Detect which cell encompasses the target text, then output its (x, y) center coordinate. 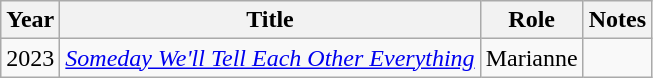
Year (30, 20)
Role (532, 20)
2023 (30, 58)
Marianne (532, 58)
Someday We'll Tell Each Other Everything (270, 58)
Notes (617, 20)
Title (270, 20)
